Scan for the cell matching the given text and deliver its [x, y] coordinate at center. 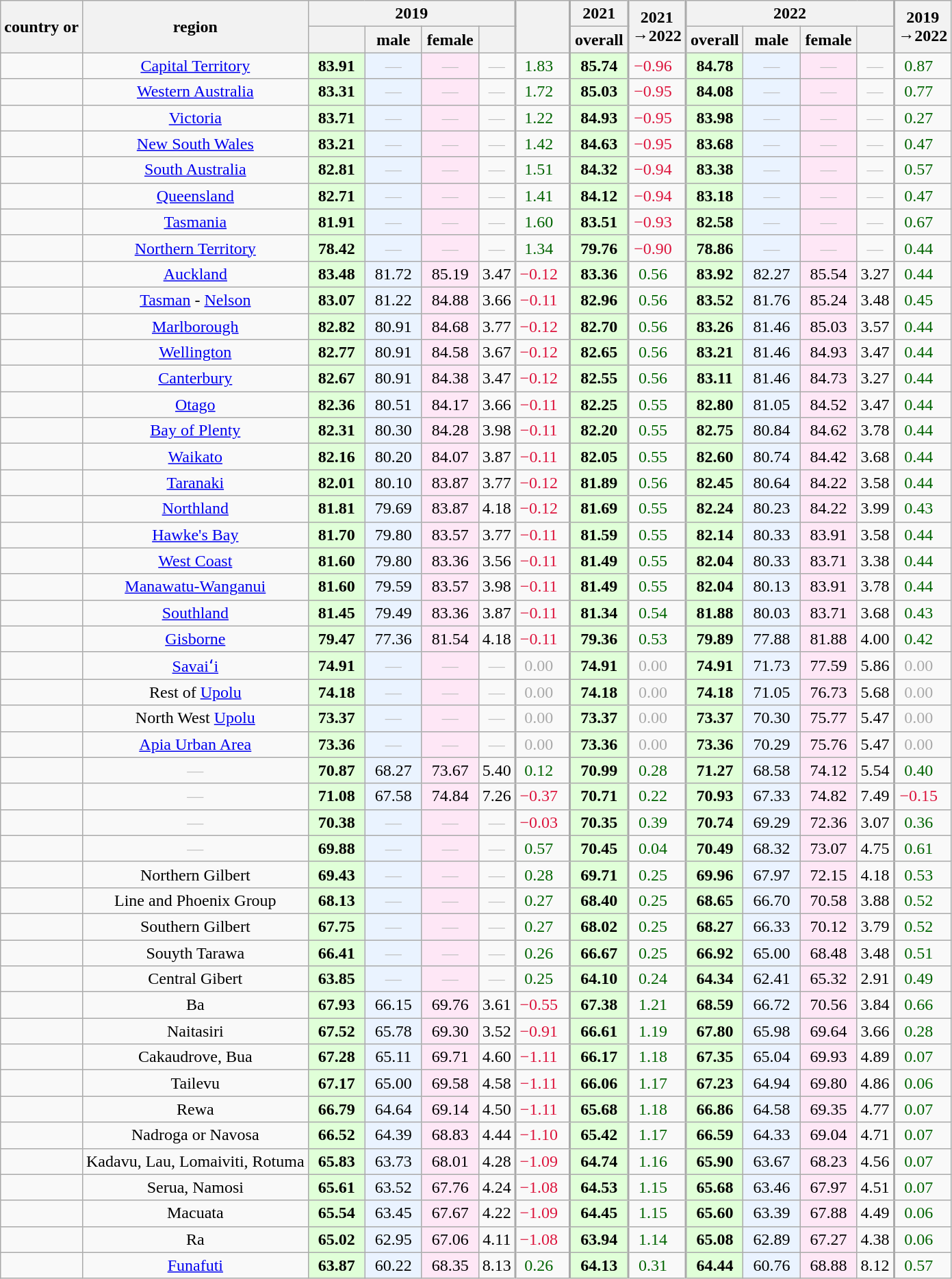
82.67 [337, 379]
8.12 [875, 1265]
4.49 [875, 1213]
68.48 [828, 952]
82.96 [600, 300]
83.48 [337, 274]
76.73 [828, 692]
81.05 [772, 405]
Northland [195, 509]
Gisborne [195, 639]
0.22 [657, 796]
65.61 [337, 1187]
67.35 [715, 1057]
7.49 [875, 796]
84.88 [450, 300]
65.08 [715, 1239]
4.58 [497, 1083]
Kadavu, Lau, Lomaiviti, Rotuma [195, 1161]
74.82 [828, 796]
84.38 [450, 379]
70.35 [600, 822]
68.32 [772, 848]
Savaiʻi [195, 666]
74.12 [828, 770]
83.18 [715, 196]
70.29 [772, 744]
70.12 [828, 926]
67.23 [715, 1083]
5.68 [875, 692]
78.86 [715, 248]
South Australia [195, 170]
70.49 [715, 848]
70.30 [772, 718]
63.85 [337, 979]
69.29 [772, 822]
4.71 [875, 1135]
65.54 [337, 1213]
80.84 [772, 431]
66.06 [600, 1083]
64.94 [772, 1083]
5.40 [497, 770]
82.16 [337, 457]
65.32 [828, 979]
63.45 [393, 1213]
64.45 [600, 1213]
3.61 [497, 1005]
4.77 [875, 1109]
Tasman - Nelson [195, 300]
Bay of Plenty [195, 431]
81.54 [450, 639]
80.51 [393, 405]
64.39 [393, 1135]
Funafuti [195, 1265]
74.84 [450, 796]
65.02 [337, 1239]
84.17 [450, 405]
69.76 [450, 1005]
66.59 [715, 1135]
81.81 [337, 509]
62.41 [772, 979]
67.33 [772, 796]
4.38 [875, 1239]
65.98 [772, 1031]
0.04 [657, 848]
5.86 [875, 666]
Apia Urban Area [195, 744]
1.41 [543, 196]
64.44 [715, 1265]
73.67 [450, 770]
Manawatu-Wanganui [195, 587]
69.93 [828, 1057]
67.52 [337, 1031]
82.77 [337, 353]
67.28 [337, 1057]
−1.10 [543, 1135]
83.26 [715, 327]
5.54 [875, 770]
80.30 [393, 431]
65.04 [772, 1057]
3.07 [875, 822]
69.43 [337, 874]
83.92 [715, 274]
Central Gibert [195, 979]
82.82 [337, 327]
3.67 [497, 353]
84.63 [600, 144]
84.28 [450, 431]
69.35 [828, 1109]
70.74 [715, 822]
1.21 [657, 1005]
67.38 [600, 1005]
82.45 [715, 483]
68.88 [828, 1265]
68.65 [715, 900]
Waikato [195, 457]
4.86 [875, 1083]
Nadroga or Navosa [195, 1135]
3.57 [875, 327]
4.24 [497, 1187]
83.07 [337, 300]
70.93 [715, 796]
3.88 [875, 900]
66.33 [772, 926]
82.65 [600, 353]
81.34 [600, 613]
4.28 [497, 1161]
1.19 [657, 1031]
70.56 [828, 1005]
66.41 [337, 952]
82.14 [715, 535]
Auckland [195, 274]
Hawke's Bay [195, 535]
85.19 [450, 274]
77.36 [393, 639]
67.75 [337, 926]
67.67 [450, 1213]
2019→2022 [923, 27]
4.51 [875, 1187]
Tasmania [195, 222]
71.27 [715, 770]
1.16 [657, 1161]
85.54 [828, 274]
64.34 [715, 979]
−0.96 [657, 66]
66.92 [715, 952]
Tailevu [195, 1083]
81.91 [337, 222]
66.52 [337, 1135]
70.99 [600, 770]
63.87 [337, 1265]
7.26 [497, 796]
83.52 [715, 300]
65.42 [600, 1135]
82.75 [715, 431]
82.25 [600, 405]
68.23 [828, 1161]
81.59 [600, 535]
77.59 [828, 666]
3.99 [875, 509]
66.67 [600, 952]
62.89 [772, 1239]
2.91 [875, 979]
65.83 [337, 1161]
80.74 [772, 457]
3.84 [875, 1005]
Canterbury [195, 379]
83.11 [715, 379]
−0.93 [657, 222]
67.17 [337, 1083]
3.79 [875, 926]
82.55 [600, 379]
Otago [195, 405]
70.45 [600, 848]
71.05 [772, 692]
0.24 [657, 979]
65.78 [393, 1031]
Rewa [195, 1109]
69.64 [828, 1031]
1.22 [543, 118]
64.64 [393, 1109]
82.58 [715, 222]
81.22 [393, 300]
country or [42, 27]
70.38 [337, 822]
66.79 [337, 1109]
68.13 [337, 900]
−0.03 [543, 822]
66.70 [772, 900]
82.81 [337, 170]
−0.37 [543, 796]
72.36 [828, 822]
−0.90 [657, 248]
85.74 [600, 66]
82.36 [337, 405]
region [195, 27]
69.96 [715, 874]
4.60 [497, 1057]
−0.55 [543, 1005]
60.22 [393, 1265]
82.31 [337, 431]
84.58 [450, 353]
4.11 [497, 1239]
69.88 [337, 848]
0.31 [657, 1265]
75.77 [828, 718]
63.94 [600, 1239]
79.69 [393, 509]
79.59 [393, 587]
84.52 [828, 405]
67.76 [450, 1187]
63.73 [393, 1161]
68.58 [772, 770]
69.14 [450, 1109]
Marlborough [195, 327]
4.89 [875, 1057]
Victoria [195, 118]
75.76 [828, 744]
73.07 [828, 848]
Cakaudrove, Bua [195, 1057]
70.58 [828, 900]
67.58 [393, 796]
84.62 [828, 431]
67.88 [828, 1213]
4.44 [497, 1135]
0.40 [923, 770]
81.89 [600, 483]
4.56 [875, 1161]
Southern Gilbert [195, 926]
60.76 [772, 1265]
0.12 [543, 770]
1.34 [543, 248]
84.78 [715, 66]
69.80 [828, 1083]
New South Wales [195, 144]
68.02 [600, 926]
79.76 [600, 248]
81.72 [393, 274]
Western Australia [195, 92]
65.11 [393, 1057]
North West Upolu [195, 718]
3.38 [875, 561]
Line and Phoenix Group [195, 900]
64.13 [600, 1265]
83.51 [600, 222]
70.87 [337, 770]
80.23 [772, 509]
63.52 [393, 1187]
66.17 [600, 1057]
79.89 [715, 639]
3.56 [497, 561]
4.75 [875, 848]
84.08 [715, 92]
0.49 [923, 979]
63.67 [772, 1161]
83.31 [337, 92]
71.08 [337, 796]
67.80 [715, 1031]
0.67 [923, 222]
82.24 [715, 509]
Rest of Upolu [195, 692]
2019 [412, 14]
0.54 [657, 613]
66.61 [600, 1031]
0.45 [923, 300]
Northern Territory [195, 248]
77.88 [772, 639]
1.60 [543, 222]
Serua, Namosi [195, 1187]
79.49 [393, 613]
79.47 [337, 639]
66.86 [715, 1109]
69.58 [450, 1083]
68.40 [600, 900]
1.72 [543, 92]
0.77 [923, 92]
Taranaki [195, 483]
4.22 [497, 1213]
83.38 [715, 170]
80.10 [393, 483]
0.51 [923, 952]
67.06 [450, 1239]
82.20 [600, 431]
84.68 [450, 327]
84.07 [450, 457]
68.83 [450, 1135]
82.71 [337, 196]
0.66 [923, 1005]
64.53 [600, 1187]
82.80 [715, 405]
84.42 [828, 457]
Ba [195, 1005]
69.30 [450, 1031]
1.42 [543, 144]
82.01 [337, 483]
0.42 [923, 639]
79.36 [600, 639]
84.12 [600, 196]
West Coast [195, 561]
2021→2022 [657, 27]
70.71 [600, 796]
63.39 [772, 1213]
85.24 [828, 300]
64.58 [772, 1109]
82.60 [715, 457]
1.83 [543, 66]
81.69 [600, 509]
82.27 [772, 274]
4.00 [875, 639]
67.93 [337, 1005]
81.76 [772, 300]
Wellington [195, 353]
69.04 [828, 1135]
0.36 [923, 822]
Souyth Tarawa [195, 952]
68.35 [450, 1265]
Macuata [195, 1213]
83.68 [715, 144]
65.90 [715, 1161]
68.01 [450, 1161]
Capital Territory [195, 66]
65.60 [715, 1213]
64.74 [600, 1161]
66.15 [393, 1005]
64.10 [600, 979]
78.42 [337, 248]
−0.91 [543, 1031]
Northern Gilbert [195, 874]
67.27 [828, 1239]
Ra [195, 1239]
81.70 [337, 535]
−0.15 [923, 796]
3.52 [497, 1031]
1.14 [657, 1239]
72.15 [828, 874]
2022 [790, 14]
81.45 [337, 613]
84.32 [600, 170]
80.13 [772, 587]
4.50 [497, 1109]
0.61 [923, 848]
66.72 [772, 1005]
84.73 [828, 379]
71.73 [772, 666]
82.70 [600, 327]
80.03 [772, 613]
63.46 [772, 1187]
64.33 [772, 1135]
80.20 [393, 457]
Southland [195, 613]
82.05 [600, 457]
0.87 [923, 66]
83.98 [715, 118]
Queensland [195, 196]
Naitasiri [195, 1031]
80.64 [772, 483]
8.13 [497, 1265]
2021 [600, 14]
68.59 [715, 1005]
1.51 [543, 170]
0.39 [657, 822]
62.95 [393, 1239]
